Output the (x, y) coordinate of the center of the cell containing the given text.  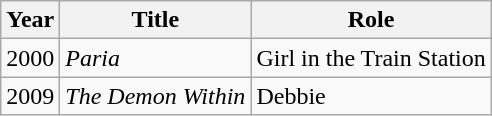
Girl in the Train Station (371, 58)
Role (371, 20)
2000 (30, 58)
Year (30, 20)
The Demon Within (156, 96)
Debbie (371, 96)
2009 (30, 96)
Title (156, 20)
Paria (156, 58)
